Search for the cell housing the specified text and yield its (X, Y) center coordinate. 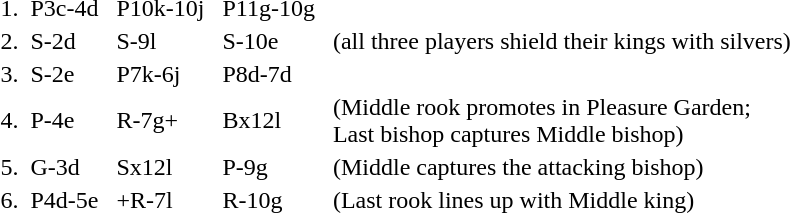
R-7g+ (166, 120)
S-2d (70, 41)
G-3d (70, 167)
S-2e (70, 74)
P-9g (274, 167)
Bx12l (274, 120)
P7k-6j (166, 74)
P-4e (70, 120)
Sx12l (166, 167)
P8d-7d (274, 74)
S-9l (166, 41)
S-10e (274, 41)
